Provide the [x, y] coordinate of the cell's center where the given text is located.  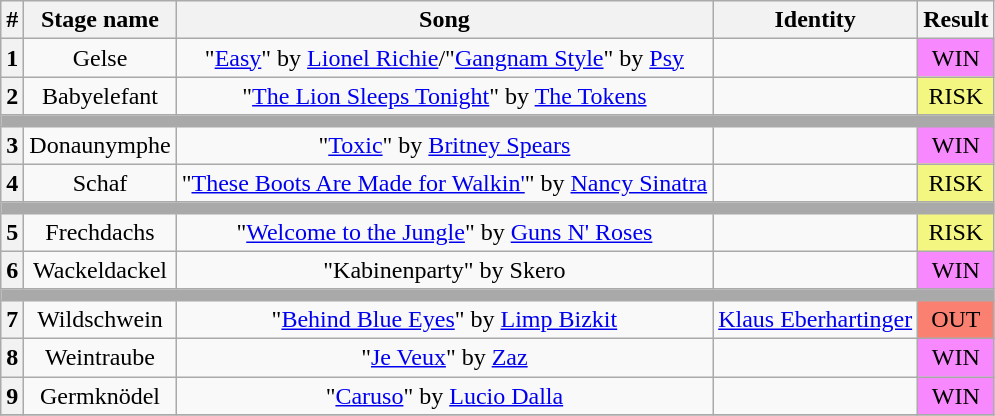
Result [956, 20]
Schaf [100, 183]
"Caruso" by Lucio Dalla [444, 395]
Wildschwein [100, 319]
Identity [816, 20]
Klaus Eberhartinger [816, 319]
Wackeldackel [100, 270]
"Je Veux" by Zaz [444, 357]
Gelse [100, 58]
6 [12, 270]
"These Boots Are Made for Walkin'" by Nancy Sinatra [444, 183]
Germknödel [100, 395]
Song [444, 20]
4 [12, 183]
"Easy" by Lionel Richie/"Gangnam Style" by Psy [444, 58]
"Behind Blue Eyes" by Limp Bizkit [444, 319]
9 [12, 395]
Frechdachs [100, 232]
OUT [956, 319]
"The Lion Sleeps Tonight" by The Tokens [444, 96]
1 [12, 58]
Stage name [100, 20]
# [12, 20]
Babyelefant [100, 96]
2 [12, 96]
3 [12, 145]
Donaunymphe [100, 145]
Weintraube [100, 357]
"Toxic" by Britney Spears [444, 145]
"Welcome to the Jungle" by Guns N' Roses [444, 232]
7 [12, 319]
5 [12, 232]
8 [12, 357]
"Kabinenparty" by Skero [444, 270]
